For the text-containing cell, return its midpoint in (x, y) coordinate format. 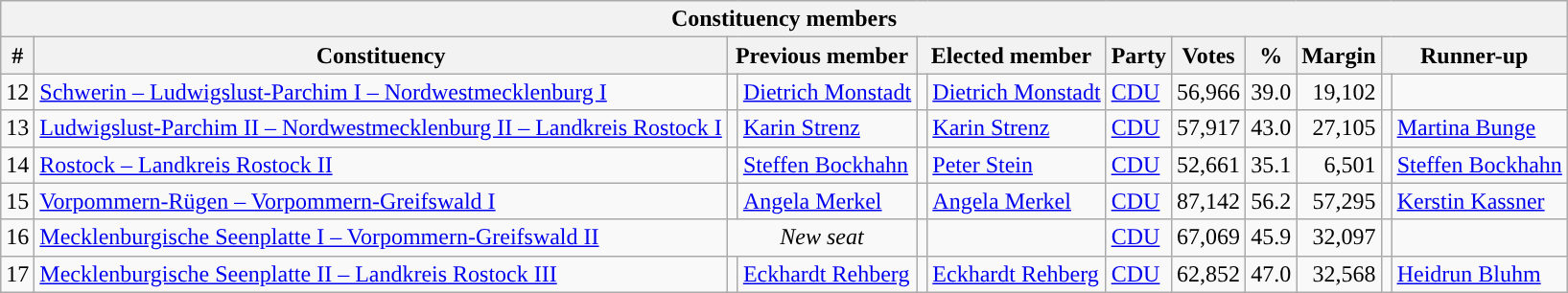
43.0 (1272, 128)
15 (17, 201)
% (1272, 56)
Mecklenburgische Seenplatte II – Landkreis Rostock III (381, 274)
19,102 (1339, 92)
Rostock – Landkreis Rostock II (381, 165)
# (17, 56)
57,295 (1339, 201)
Kerstin Kassner (1479, 201)
Party (1138, 56)
Heidrun Bluhm (1479, 274)
32,097 (1339, 237)
32,568 (1339, 274)
56.2 (1272, 201)
Vorpommern-Rügen – Vorpommern-Greifswald I (381, 201)
Votes (1208, 56)
Runner-up (1474, 56)
14 (17, 165)
45.9 (1272, 237)
67,069 (1208, 237)
Elected member (1011, 56)
87,142 (1208, 201)
Mecklenburgische Seenplatte I – Vorpommern-Greifswald II (381, 237)
62,852 (1208, 274)
Schwerin – Ludwigslust-Parchim I – Nordwestmecklenburg I (381, 92)
12 (17, 92)
56,966 (1208, 92)
Martina Bunge (1479, 128)
6,501 (1339, 165)
Previous member (821, 56)
52,661 (1208, 165)
27,105 (1339, 128)
Peter Stein (1017, 165)
Constituency members (784, 19)
Ludwigslust-Parchim II – Nordwestmecklenburg II – Landkreis Rostock I (381, 128)
17 (17, 274)
13 (17, 128)
Margin (1339, 56)
16 (17, 237)
Constituency (381, 56)
57,917 (1208, 128)
New seat (821, 237)
39.0 (1272, 92)
47.0 (1272, 274)
35.1 (1272, 165)
